Scan for the cell matching the given text and deliver its [X, Y] coordinate at center. 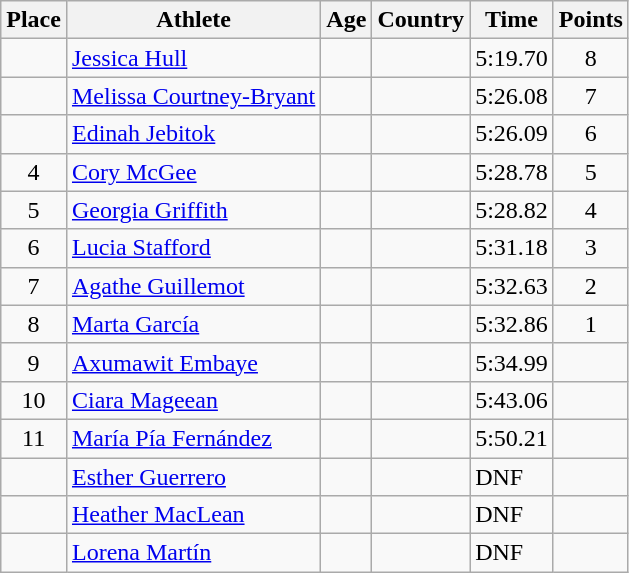
5:32.63 [512, 286]
5:34.99 [512, 362]
Marta García [193, 324]
Melissa Courtney-Bryant [193, 96]
Age [346, 20]
Time [512, 20]
5:43.06 [512, 400]
Edinah Jebitok [193, 134]
5:50.21 [512, 438]
10 [34, 400]
5:26.08 [512, 96]
Country [421, 20]
Ciara Mageean [193, 400]
9 [34, 362]
Place [34, 20]
5:31.18 [512, 248]
1 [590, 324]
5:32.86 [512, 324]
Axumawit Embaye [193, 362]
Points [590, 20]
Lucia Stafford [193, 248]
Agathe Guillemot [193, 286]
3 [590, 248]
2 [590, 286]
5:28.82 [512, 210]
Cory McGee [193, 172]
María Pía Fernández [193, 438]
Lorena Martín [193, 553]
Georgia Griffith [193, 210]
5:19.70 [512, 58]
Athlete [193, 20]
5:28.78 [512, 172]
Heather MacLean [193, 515]
Esther Guerrero [193, 477]
Jessica Hull [193, 58]
11 [34, 438]
5:26.09 [512, 134]
